Detect which cell encompasses the target text, then output its [x, y] center coordinate. 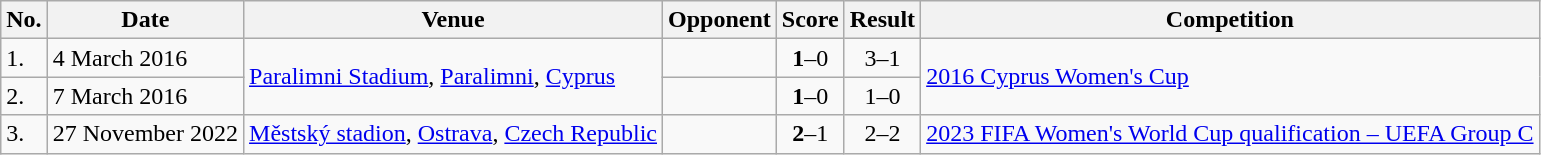
2–2 [882, 134]
7 March 2016 [145, 96]
3–1 [882, 58]
4 March 2016 [145, 58]
Score [810, 20]
2–1 [810, 134]
2. [24, 96]
No. [24, 20]
Result [882, 20]
27 November 2022 [145, 134]
3. [24, 134]
Competition [1230, 20]
2016 Cyprus Women's Cup [1230, 77]
1. [24, 58]
Paralimni Stadium, Paralimni, Cyprus [454, 77]
Opponent [720, 20]
2023 FIFA Women's World Cup qualification – UEFA Group C [1230, 134]
Městský stadion, Ostrava, Czech Republic [454, 134]
Venue [454, 20]
Date [145, 20]
